Locate the cell with the specified text and output its (x, y) center coordinate. 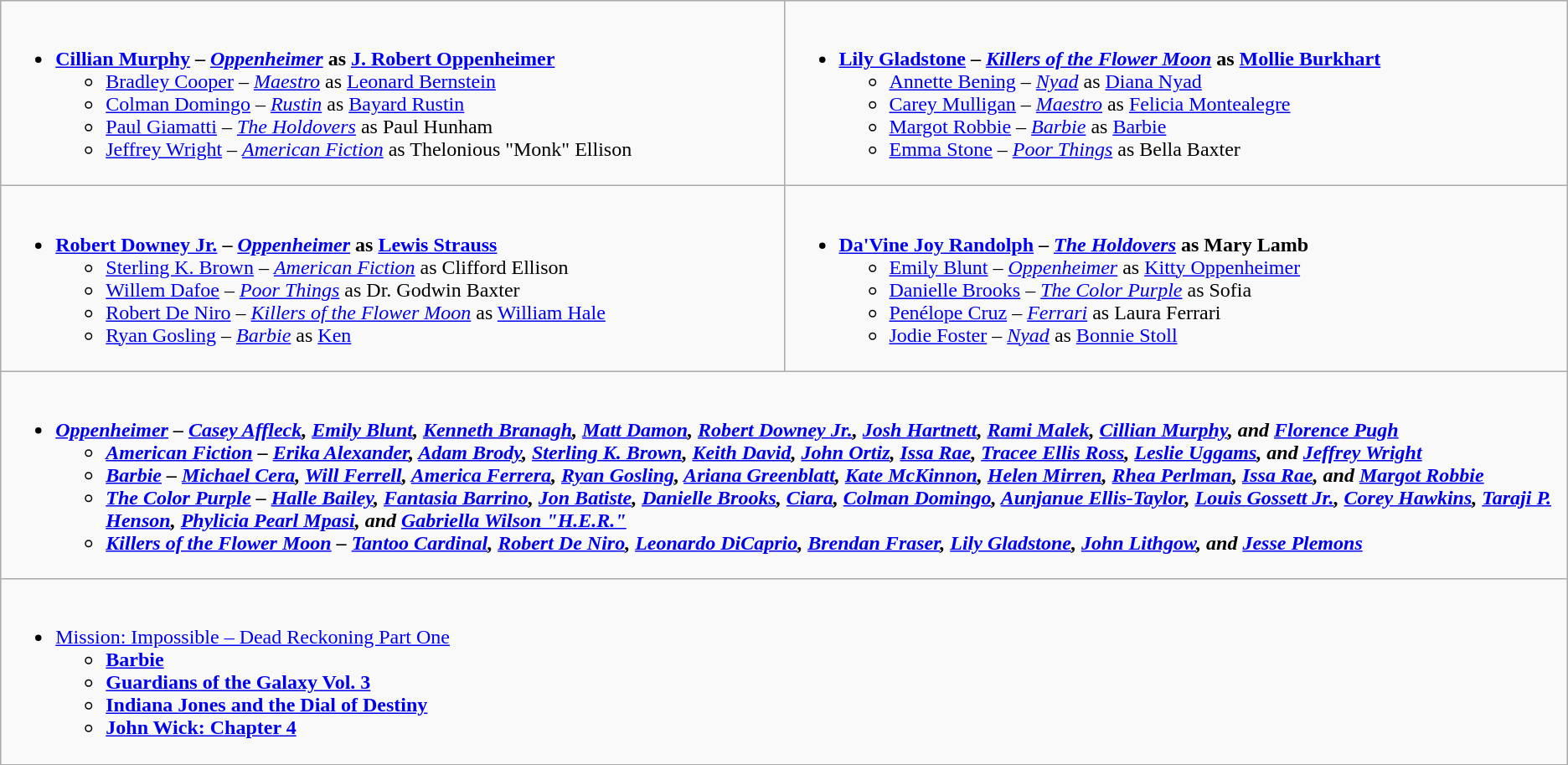
Mission: Impossible – Dead Reckoning Part OneBarbieGuardians of the Galaxy Vol. 3Indiana Jones and the Dial of DestinyJohn Wick: Chapter 4 (784, 672)
